Find where the given text appears and provide that cell's center as [X, Y] coordinate. 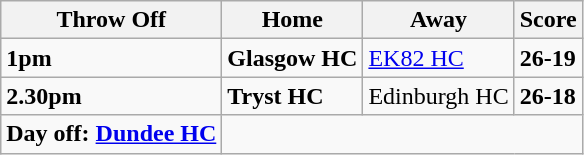
26-19 [548, 58]
26-18 [548, 96]
Throw Off [112, 20]
Score [548, 20]
1pm [112, 58]
Glasgow HC [292, 58]
Away [438, 20]
2.30pm [112, 96]
Edinburgh HC [438, 96]
Day off: Dundee HC [112, 134]
Home [292, 20]
EK82 HC [438, 58]
Tryst HC [292, 96]
